Find where the given text appears and provide that cell's center as (X, Y) coordinate. 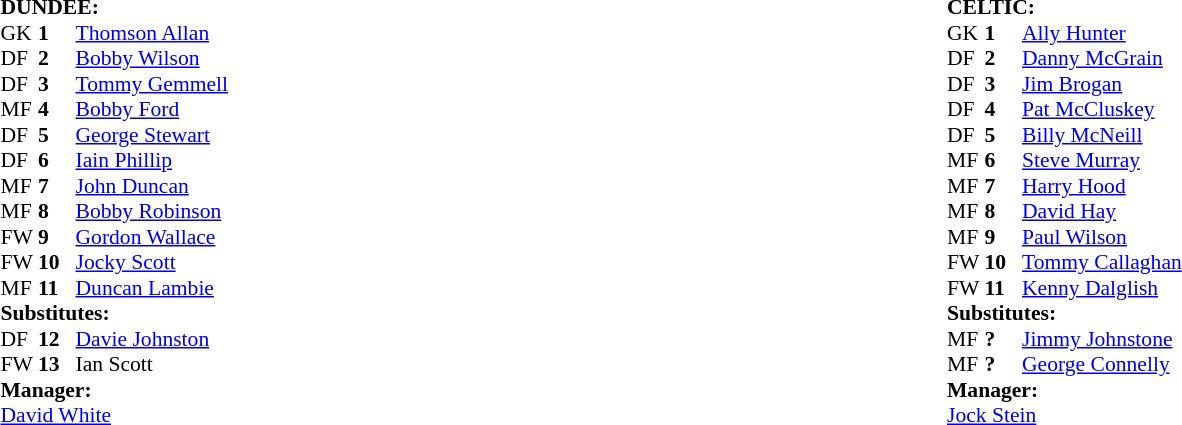
Steve Murray (1102, 161)
Ally Hunter (1102, 33)
Bobby Wilson (152, 59)
Bobby Robinson (152, 211)
Jim Brogan (1102, 84)
Kenny Dalglish (1102, 288)
Davie Johnston (152, 339)
Iain Phillip (152, 161)
Danny McGrain (1102, 59)
Harry Hood (1102, 186)
Billy McNeill (1102, 135)
Thomson Allan (152, 33)
Duncan Lambie (152, 288)
Ian Scott (152, 365)
Tommy Callaghan (1102, 263)
Paul Wilson (1102, 237)
12 (57, 339)
John Duncan (152, 186)
13 (57, 365)
David Hay (1102, 211)
Tommy Gemmell (152, 84)
George Stewart (152, 135)
Jocky Scott (152, 263)
Jimmy Johnstone (1102, 339)
George Connelly (1102, 365)
Gordon Wallace (152, 237)
Bobby Ford (152, 109)
Pat McCluskey (1102, 109)
